Identify which cell holds the provided text, then report its (x, y) central coordinate. 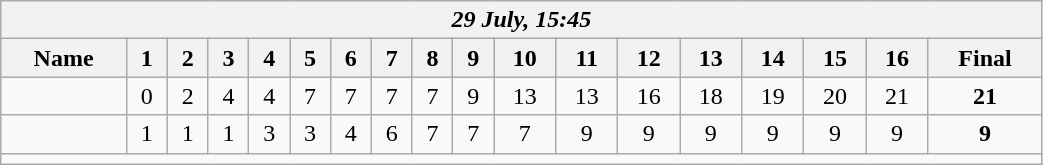
5 (310, 58)
15 (835, 58)
10 (525, 58)
Name (64, 58)
20 (835, 96)
19 (773, 96)
18 (711, 96)
11 (587, 58)
8 (432, 58)
0 (146, 96)
Final (985, 58)
29 July, 15:45 (522, 20)
14 (773, 58)
12 (649, 58)
